Output the [X, Y] coordinate of the center of the cell containing the given text.  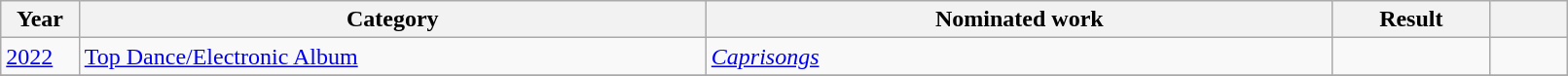
Caprisongs [1019, 57]
Category [392, 19]
Top Dance/Electronic Album [392, 57]
Nominated work [1019, 19]
Result [1411, 19]
Year [40, 19]
2022 [40, 57]
